Detect which cell encompasses the target text, then output its [X, Y] center coordinate. 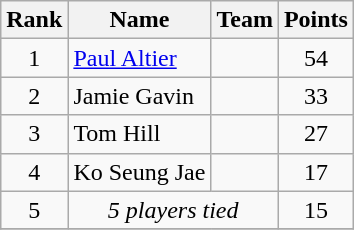
5 [34, 210]
17 [316, 172]
Jamie Gavin [140, 96]
54 [316, 58]
Ko Seung Jae [140, 172]
Rank [34, 20]
Tom Hill [140, 134]
2 [34, 96]
5 players tied [174, 210]
Points [316, 20]
3 [34, 134]
27 [316, 134]
4 [34, 172]
Name [140, 20]
15 [316, 210]
33 [316, 96]
Team [245, 20]
Paul Altier [140, 58]
1 [34, 58]
